From the cell containing the given text, extract its center point as [x, y] coordinate. 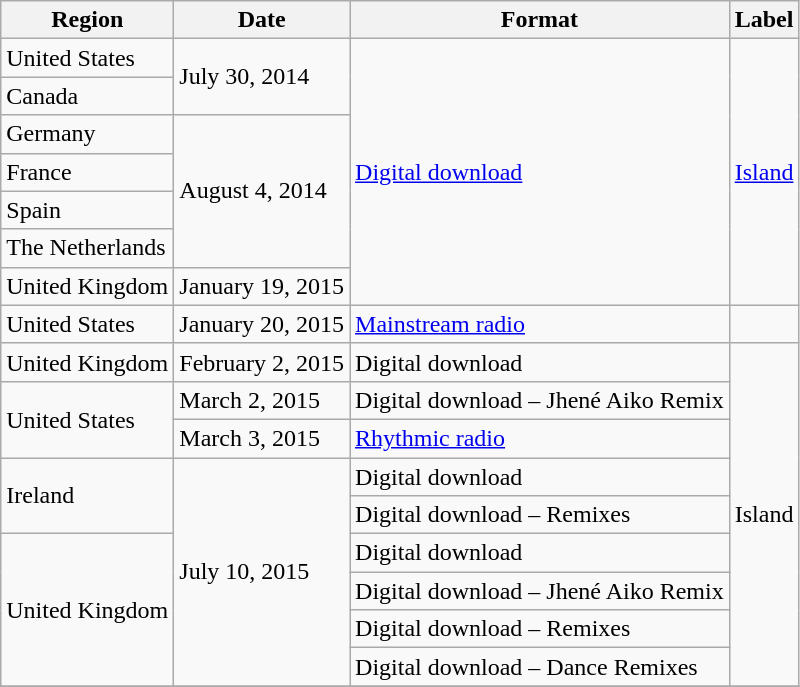
Region [88, 20]
Format [540, 20]
March 3, 2015 [262, 438]
Rhythmic radio [540, 438]
The Netherlands [88, 248]
Canada [88, 96]
February 2, 2015 [262, 362]
August 4, 2014 [262, 191]
July 30, 2014 [262, 77]
Date [262, 20]
Spain [88, 210]
July 10, 2015 [262, 572]
March 2, 2015 [262, 400]
January 20, 2015 [262, 324]
Mainstream radio [540, 324]
Digital download – Dance Remixes [540, 667]
Ireland [88, 496]
Germany [88, 134]
France [88, 172]
January 19, 2015 [262, 286]
Label [764, 20]
